Search for the cell housing the specified text and yield its [x, y] center coordinate. 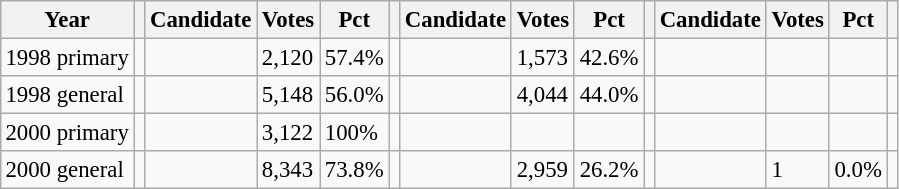
2,959 [542, 170]
2000 primary [67, 133]
4,044 [542, 95]
26.2% [608, 170]
1998 general [67, 95]
8,343 [288, 170]
3,122 [288, 133]
56.0% [354, 95]
0.0% [858, 170]
2000 general [67, 170]
1998 primary [67, 57]
100% [354, 133]
1,573 [542, 57]
57.4% [354, 57]
1 [798, 170]
42.6% [608, 57]
73.8% [354, 170]
2,120 [288, 57]
5,148 [288, 95]
44.0% [608, 95]
Year [67, 20]
